Detect which cell encompasses the target text, then output its (X, Y) center coordinate. 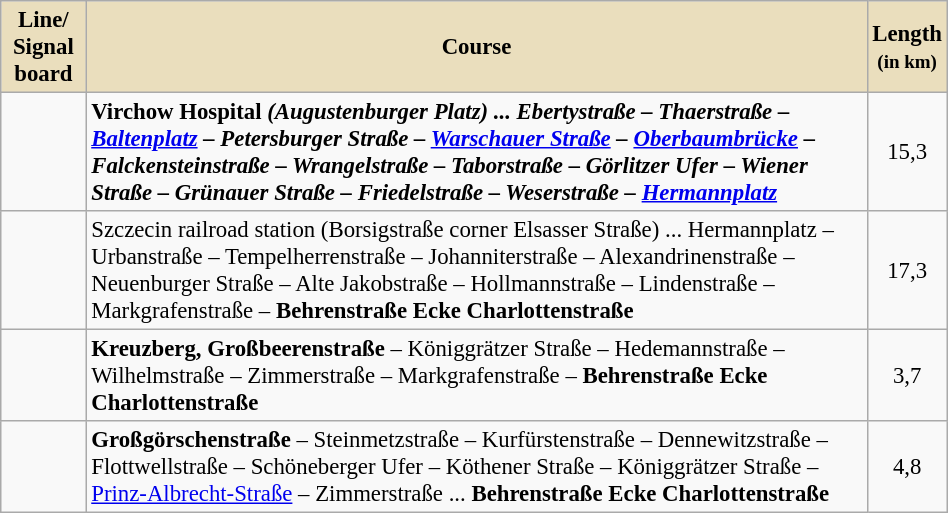
3,7 (907, 376)
Length(in km) (907, 47)
Course (476, 47)
17,3 (907, 270)
15,3 (907, 152)
4,8 (907, 467)
Line/Signal board (44, 47)
